Provide the (X, Y) coordinate of the cell's center where the given text is located.  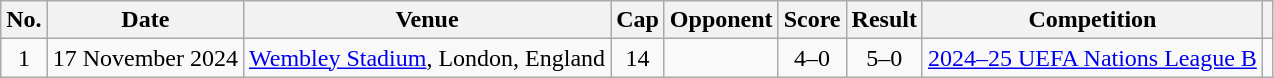
Competition (1092, 20)
Venue (428, 20)
Score (812, 20)
Date (145, 20)
No. (24, 20)
4–0 (812, 58)
Cap (638, 20)
Wembley Stadium, London, England (428, 58)
2024–25 UEFA Nations League B (1092, 58)
17 November 2024 (145, 58)
Opponent (721, 20)
14 (638, 58)
1 (24, 58)
Result (884, 20)
5–0 (884, 58)
